For the text-containing cell, return its midpoint in (X, Y) coordinate format. 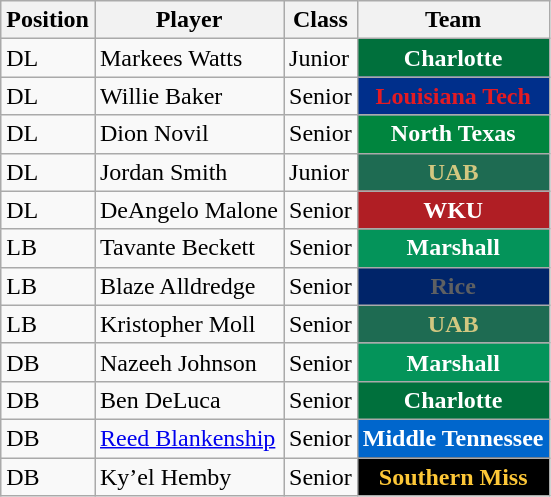
Jordan Smith (188, 172)
Position (48, 20)
DeAngelo Malone (188, 210)
Team (453, 20)
Rice (453, 286)
Louisiana Tech (453, 96)
Dion Novil (188, 134)
Player (188, 20)
Southern Miss (453, 477)
North Texas (453, 134)
Tavante Beckett (188, 248)
Nazeeh Johnson (188, 362)
Kristopher Moll (188, 324)
WKU (453, 210)
Blaze Alldredge (188, 286)
Markees Watts (188, 58)
Willie Baker (188, 96)
Class (321, 20)
Ky’el Hemby (188, 477)
Middle Tennessee (453, 438)
Ben DeLuca (188, 400)
Reed Blankenship (188, 438)
